Extract the (X, Y) coordinate from the center of the cell holding the provided text.  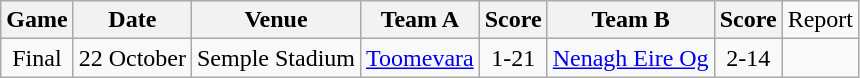
Date (132, 20)
Game (37, 20)
Venue (276, 20)
2-14 (748, 58)
Final (37, 58)
1-21 (513, 58)
22 October (132, 58)
Report (820, 20)
Nenagh Eire Og (630, 58)
Team B (630, 20)
Team A (420, 20)
Toomevara (420, 58)
Semple Stadium (276, 58)
